From the cell containing the given text, extract its center point as [X, Y] coordinate. 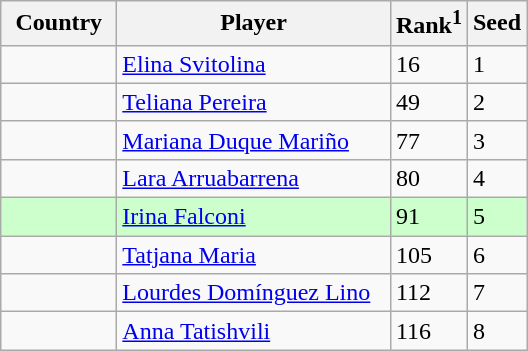
Mariana Duque Mariño [254, 140]
4 [496, 178]
77 [428, 140]
6 [496, 255]
16 [428, 64]
Seed [496, 24]
Teliana Pereira [254, 102]
Anna Tatishvili [254, 331]
49 [428, 102]
3 [496, 140]
105 [428, 255]
Lara Arruabarrena [254, 178]
91 [428, 217]
7 [496, 293]
Rank1 [428, 24]
Player [254, 24]
112 [428, 293]
116 [428, 331]
Tatjana Maria [254, 255]
Country [59, 24]
1 [496, 64]
8 [496, 331]
2 [496, 102]
80 [428, 178]
5 [496, 217]
Irina Falconi [254, 217]
Lourdes Domínguez Lino [254, 293]
Elina Svitolina [254, 64]
